Return the [X, Y] coordinate for the center point of the cell that contains the specified text.  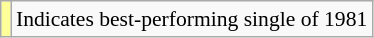
Indicates best-performing single of 1981 [192, 19]
